Output the [x, y] coordinate of the center of the cell containing the given text.  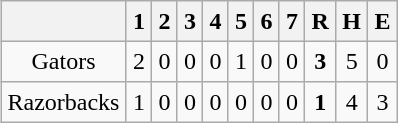
Razorbacks [64, 102]
Gators [64, 61]
7 [292, 21]
E [383, 21]
H [352, 21]
R [320, 21]
6 [267, 21]
